Scan for the cell matching the given text and deliver its (X, Y) coordinate at center. 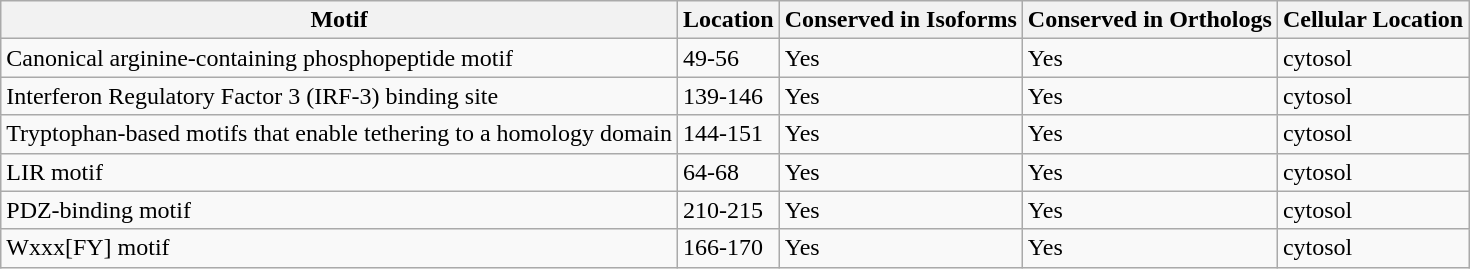
Wxxx[FY] motif (340, 248)
Cellular Location (1372, 20)
Tryptophan-based motifs that enable tethering to a homology domain (340, 134)
64-68 (728, 172)
Location (728, 20)
139-146 (728, 96)
Interferon Regulatory Factor 3 (IRF-3) binding site (340, 96)
LIR motif (340, 172)
PDZ-binding motif (340, 210)
Conserved in Orthologs (1150, 20)
49-56 (728, 58)
Conserved in Isoforms (900, 20)
Motif (340, 20)
Canonical arginine-containing phosphopeptide motif (340, 58)
166-170 (728, 248)
210-215 (728, 210)
144-151 (728, 134)
